Scan for the cell matching the given text and deliver its (x, y) coordinate at center. 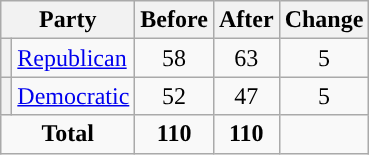
58 (174, 58)
Change (324, 20)
Total (68, 134)
52 (174, 96)
47 (246, 96)
63 (246, 58)
Party (68, 20)
After (246, 20)
Before (174, 20)
Republican (74, 58)
Democratic (74, 96)
